Find where the given text appears and provide that cell's center as (X, Y) coordinate. 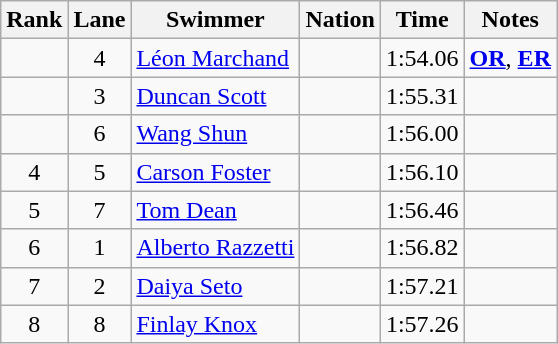
Time (422, 20)
3 (100, 96)
1 (100, 248)
1:56.46 (422, 210)
Rank (34, 20)
Daiya Seto (216, 286)
Finlay Knox (216, 324)
Tom Dean (216, 210)
Lane (100, 20)
1:57.21 (422, 286)
Swimmer (216, 20)
Nation (340, 20)
1:54.06 (422, 58)
1:56.82 (422, 248)
1:56.00 (422, 134)
Alberto Razzetti (216, 248)
OR, ER (510, 58)
1:57.26 (422, 324)
1:55.31 (422, 96)
Carson Foster (216, 172)
1:56.10 (422, 172)
Notes (510, 20)
Duncan Scott (216, 96)
Léon Marchand (216, 58)
2 (100, 286)
Wang Shun (216, 134)
